Pinpoint the cell where the given text exists, returning its (x, y) midpoint coordinate. 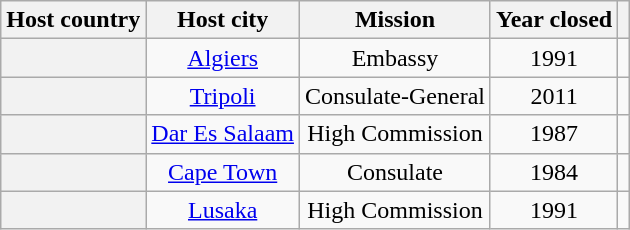
Consulate (394, 172)
Dar Es Salaam (223, 134)
Year closed (554, 20)
Consulate-General (394, 96)
2011 (554, 96)
1984 (554, 172)
Cape Town (223, 172)
Host city (223, 20)
Tripoli (223, 96)
Algiers (223, 58)
Mission (394, 20)
Embassy (394, 58)
Lusaka (223, 210)
1987 (554, 134)
Host country (74, 20)
